Find where the given text appears and provide that cell's center as (x, y) coordinate. 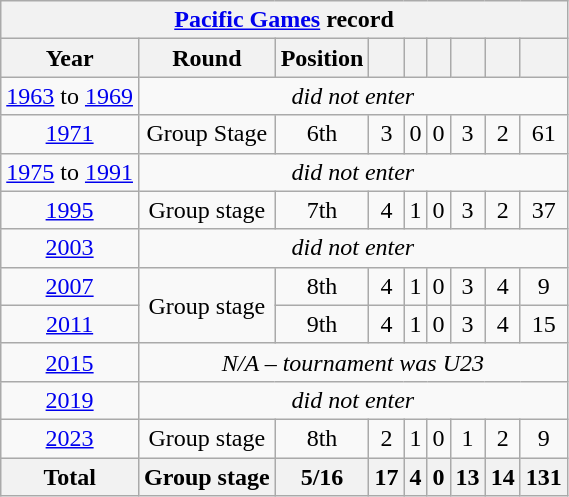
6th (322, 134)
1963 to 1969 (70, 96)
2003 (70, 248)
Round (206, 58)
1975 to 1991 (70, 172)
17 (386, 477)
Position (322, 58)
7th (322, 210)
Group Stage (206, 134)
1995 (70, 210)
13 (468, 477)
1971 (70, 134)
2023 (70, 438)
2015 (70, 362)
14 (502, 477)
2011 (70, 324)
15 (544, 324)
37 (544, 210)
5/16 (322, 477)
Pacific Games record (284, 20)
Total (70, 477)
61 (544, 134)
Year (70, 58)
131 (544, 477)
9th (322, 324)
2007 (70, 286)
2019 (70, 400)
N/A – tournament was U23 (352, 362)
